Return the [X, Y] coordinate for the center point of the cell that contains the specified text.  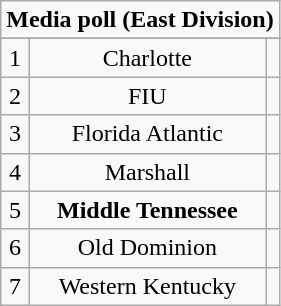
7 [15, 286]
3 [15, 134]
Charlotte [147, 58]
Old Dominion [147, 248]
FIU [147, 96]
2 [15, 96]
6 [15, 248]
5 [15, 210]
4 [15, 172]
Western Kentucky [147, 286]
Middle Tennessee [147, 210]
Marshall [147, 172]
Media poll (East Division) [140, 20]
1 [15, 58]
Florida Atlantic [147, 134]
